For the text-containing cell, return its midpoint in (x, y) coordinate format. 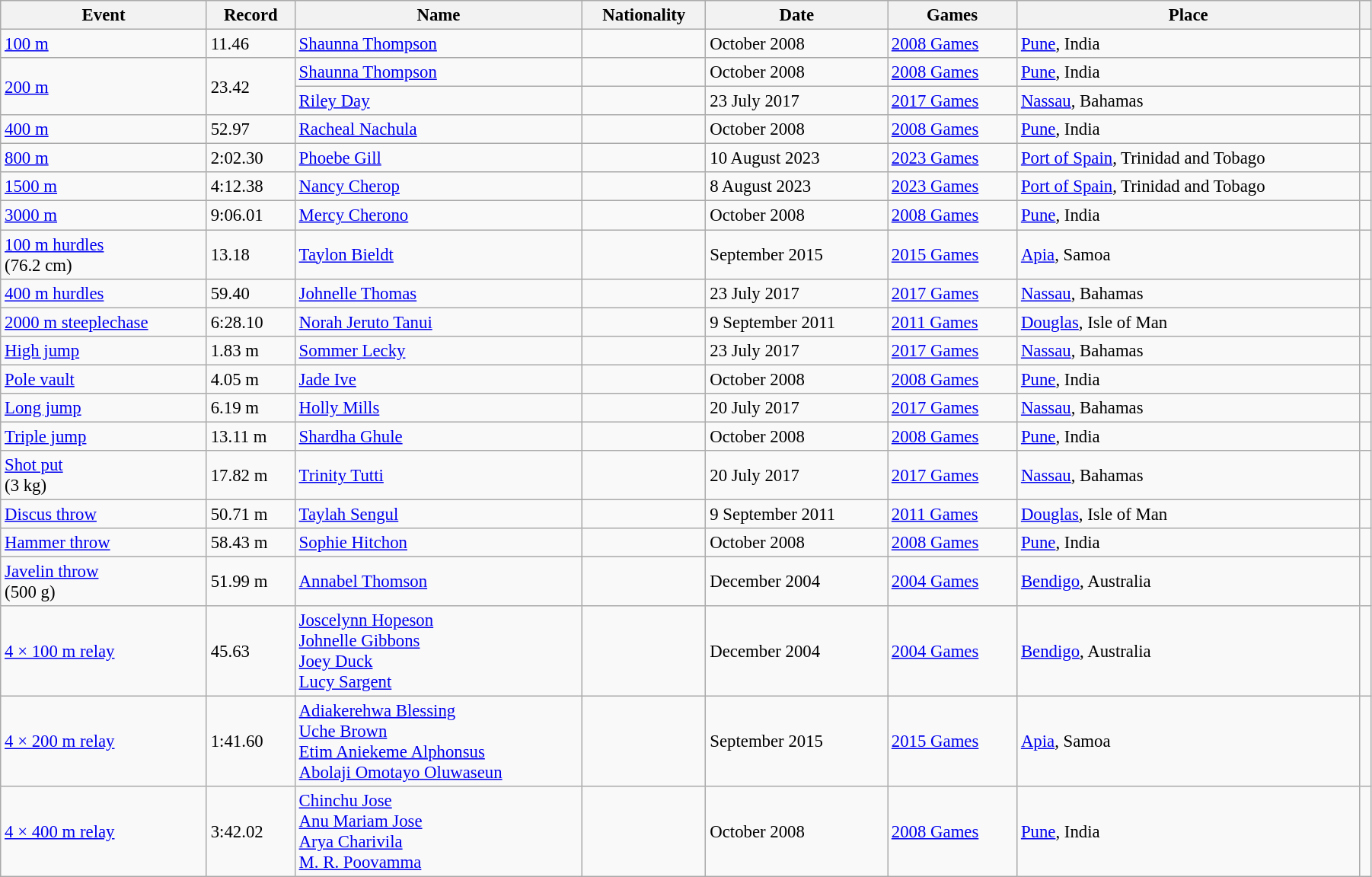
Sommer Lecky (439, 350)
Norah Jeruto Tanui (439, 322)
Annabel Thomson (439, 582)
13.18 (250, 254)
100 m hurdles(76.2 cm) (104, 254)
Joscelynn HopesonJohnelle GibbonsJoey DuckLucy Sargent (439, 652)
Phoebe Gill (439, 158)
6.19 m (250, 408)
3:42.02 (250, 831)
45.63 (250, 652)
11.46 (250, 44)
Javelin throw(500 g) (104, 582)
Games (952, 15)
Event (104, 15)
Date (796, 15)
Place (1189, 15)
6:28.10 (250, 322)
8 August 2023 (796, 187)
400 m hurdles (104, 293)
Nationality (644, 15)
4.05 m (250, 379)
23.42 (250, 87)
17.82 m (250, 475)
2000 m steeplechase (104, 322)
4 × 400 m relay (104, 831)
Nancy Cherop (439, 187)
Pole vault (104, 379)
4 × 100 m relay (104, 652)
Triple jump (104, 436)
52.97 (250, 129)
50.71 m (250, 514)
3000 m (104, 215)
2:02.30 (250, 158)
Trinity Tutti (439, 475)
Taylah Sengul (439, 514)
Adiakerehwa BlessingUche BrownEtim Aniekeme AlphonsusAbolaji Omotayo Oluwaseun (439, 741)
1.83 m (250, 350)
Johnelle Thomas (439, 293)
100 m (104, 44)
4 × 200 m relay (104, 741)
59.40 (250, 293)
200 m (104, 87)
Long jump (104, 408)
High jump (104, 350)
51.99 m (250, 582)
1:41.60 (250, 741)
Racheal Nachula (439, 129)
800 m (104, 158)
4:12.38 (250, 187)
Riley Day (439, 101)
Record (250, 15)
Taylon Bieldt (439, 254)
Sophie Hitchon (439, 543)
Holly Mills (439, 408)
Hammer throw (104, 543)
Mercy Cherono (439, 215)
400 m (104, 129)
10 August 2023 (796, 158)
Chinchu JoseAnu Mariam JoseArya CharivilaM. R. Poovamma (439, 831)
Jade Ive (439, 379)
Shardha Ghule (439, 436)
Name (439, 15)
Shot put(3 kg) (104, 475)
13.11 m (250, 436)
58.43 m (250, 543)
1500 m (104, 187)
Discus throw (104, 514)
9:06.01 (250, 215)
